For the text-containing cell, return its midpoint in [x, y] coordinate format. 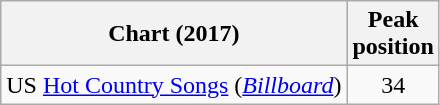
Chart (2017) [174, 34]
US Hot Country Songs (Billboard) [174, 85]
34 [393, 85]
Peakposition [393, 34]
